Scan for the cell matching the given text and deliver its (X, Y) coordinate at center. 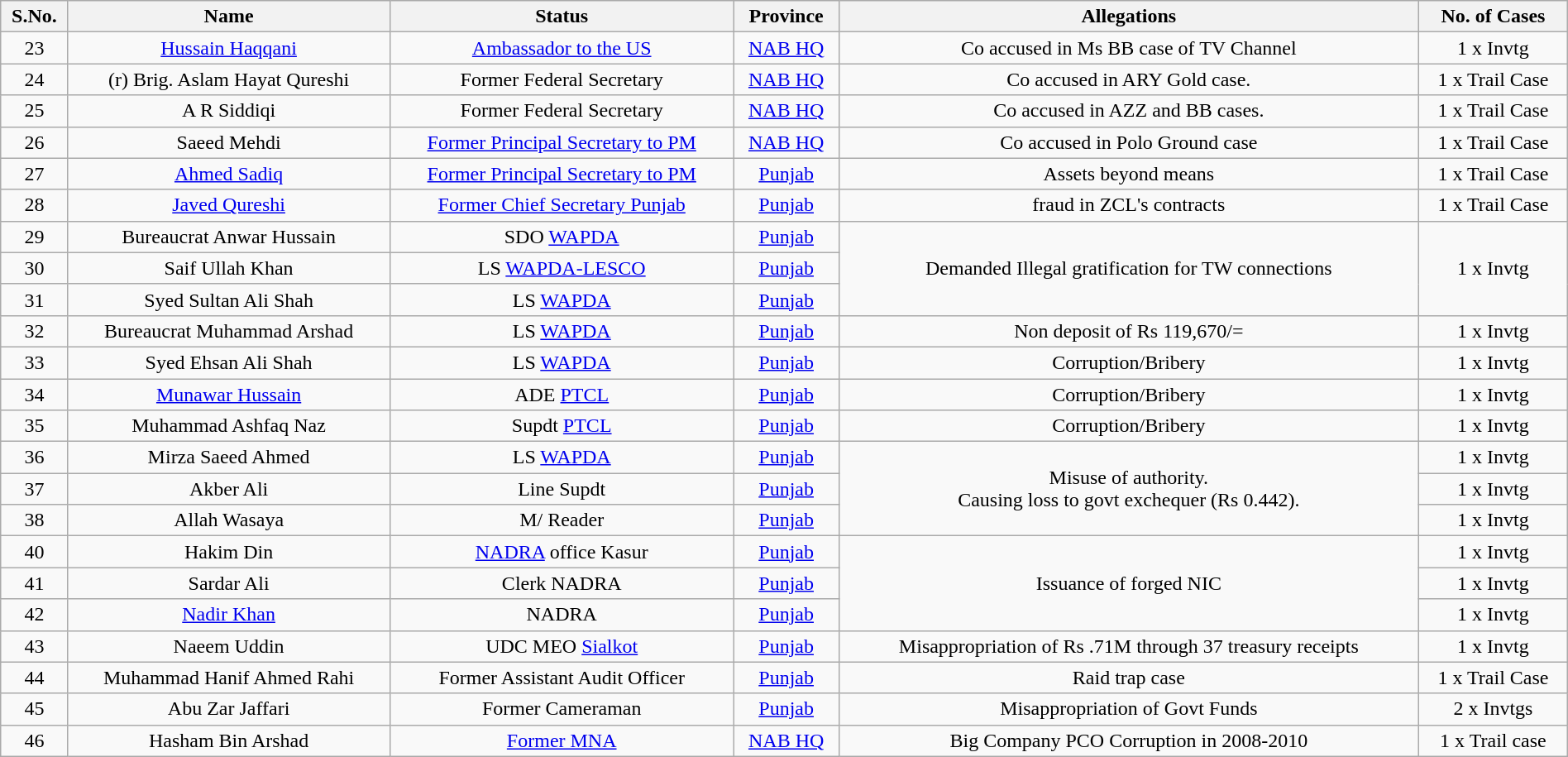
Ambassador to the US (562, 48)
Syed Ehsan Ali Shah (228, 362)
26 (35, 142)
Saeed Mehdi (228, 142)
Hasham Bin Arshad (228, 740)
Supdt PTCL (562, 426)
24 (35, 79)
Bureaucrat Anwar Hussain (228, 237)
Status (562, 17)
27 (35, 174)
44 (35, 678)
LS WAPDA-LESCO (562, 268)
25 (35, 111)
34 (35, 395)
33 (35, 362)
30 (35, 268)
Raid trap case (1129, 678)
38 (35, 520)
No. of Cases (1494, 17)
Misuse of authority.Causing loss to govt exchequer (Rs 0.442). (1129, 489)
37 (35, 489)
M/ Reader (562, 520)
Clerk NADRA (562, 583)
Co accused in ARY Gold case. (1129, 79)
Former MNA (562, 740)
Muhammad Ashfaq Naz (228, 426)
NADRA (562, 615)
40 (35, 552)
42 (35, 615)
29 (35, 237)
45 (35, 709)
Assets beyond means (1129, 174)
Province (786, 17)
Nadir Khan (228, 615)
Former Chief Secretary Punjab (562, 205)
Muhammad Hanif Ahmed Rahi (228, 678)
Name (228, 17)
28 (35, 205)
2 x Invtgs (1494, 709)
Abu Zar Jaffari (228, 709)
Demanded Illegal gratification for TW connections (1129, 268)
Munawar Hussain (228, 395)
23 (35, 48)
S.No. (35, 17)
Akber Ali (228, 489)
Misappropriation of Rs .71M through 37 treasury receipts (1129, 646)
UDC MEO Sialkot (562, 646)
1 x Trail case (1494, 740)
Issuance of forged NIC (1129, 583)
Co accused in Polo Ground case (1129, 142)
ADE PTCL (562, 395)
31 (35, 299)
41 (35, 583)
Mirza Saeed Ahmed (228, 458)
Allegations (1129, 17)
Former Cameraman (562, 709)
Naeem Uddin (228, 646)
fraud in ZCL's contracts (1129, 205)
NADRA office Kasur (562, 552)
46 (35, 740)
A R Siddiqi (228, 111)
Saif Ullah Khan (228, 268)
Line Supdt (562, 489)
(r) Brig. Aslam Hayat Qureshi (228, 79)
Ahmed Sadiq (228, 174)
Co accused in AZZ and BB cases. (1129, 111)
Bureaucrat Muhammad Arshad (228, 331)
Misappropriation of Govt Funds (1129, 709)
Non deposit of Rs 119,670/= (1129, 331)
Co accused in Ms BB case of TV Channel (1129, 48)
Former Assistant Audit Officer (562, 678)
43 (35, 646)
36 (35, 458)
32 (35, 331)
Hussain Haqqani (228, 48)
Allah Wasaya (228, 520)
35 (35, 426)
Big Company PCO Corruption in 2008-2010 (1129, 740)
Sardar Ali (228, 583)
SDO WAPDA (562, 237)
Hakim Din (228, 552)
Javed Qureshi (228, 205)
Syed Sultan Ali Shah (228, 299)
